Detect which cell encompasses the target text, then output its [X, Y] center coordinate. 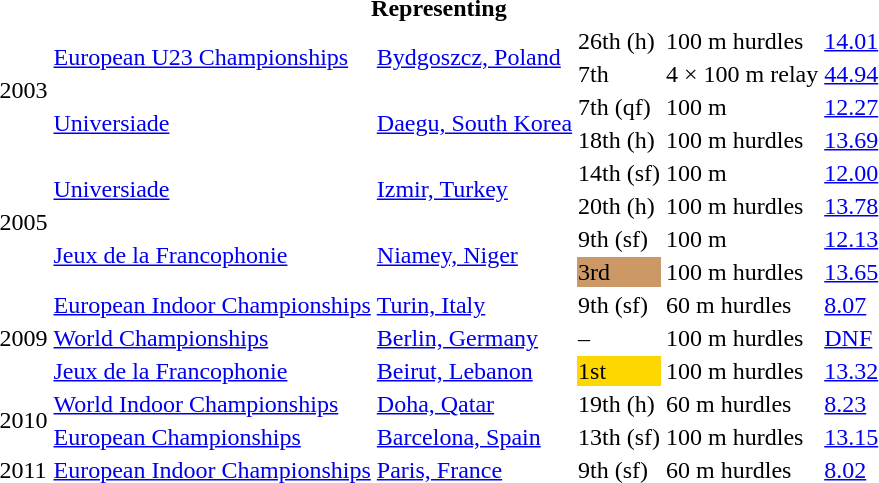
19th (h) [620, 404]
Doha, Qatar [474, 404]
20th (h) [620, 206]
3rd [620, 272]
European Indoor Championships [212, 305]
7th [620, 74]
World Indoor Championships [212, 404]
14th (sf) [620, 173]
Izmir, Turkey [474, 190]
Turin, Italy [474, 305]
Berlin, Germany [474, 338]
European U23 Championships [212, 58]
Daegu, South Korea [474, 124]
1st [620, 371]
26th (h) [620, 41]
– [620, 338]
Beirut, Lebanon [474, 371]
18th (h) [620, 140]
4 × 100 m relay [742, 74]
Niamey, Niger [474, 256]
Barcelona, Spain [474, 437]
7th (qf) [620, 107]
13th (sf) [620, 437]
Bydgoszcz, Poland [474, 58]
European Championships [212, 437]
World Championships [212, 338]
